Pinpoint the cell where the given text exists, returning its (x, y) midpoint coordinate. 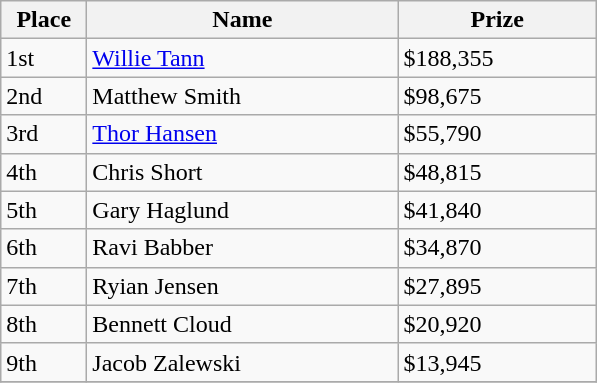
Chris Short (242, 172)
Matthew Smith (242, 96)
$34,870 (498, 248)
Bennett Cloud (242, 324)
5th (44, 210)
$98,675 (498, 96)
$41,840 (498, 210)
3rd (44, 134)
Prize (498, 20)
Ravi Babber (242, 248)
Jacob Zalewski (242, 362)
8th (44, 324)
$27,895 (498, 286)
$48,815 (498, 172)
Ryian Jensen (242, 286)
9th (44, 362)
4th (44, 172)
7th (44, 286)
$20,920 (498, 324)
2nd (44, 96)
Name (242, 20)
1st (44, 58)
Place (44, 20)
$13,945 (498, 362)
$188,355 (498, 58)
Gary Haglund (242, 210)
$55,790 (498, 134)
6th (44, 248)
Thor Hansen (242, 134)
Willie Tann (242, 58)
